Find where the given text appears and provide that cell's center as [X, Y] coordinate. 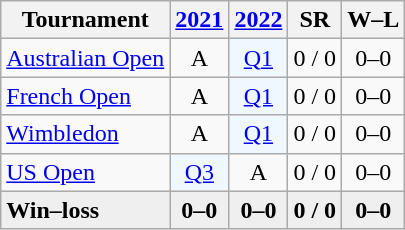
French Open [86, 96]
Tournament [86, 20]
Wimbledon [86, 134]
Australian Open [86, 58]
2021 [200, 20]
2022 [258, 20]
W–L [374, 20]
US Open [86, 172]
SR [315, 20]
Q3 [200, 172]
Win–loss [86, 210]
